Capture the cell that displays the provided text and extract its (X, Y) central coordinate. 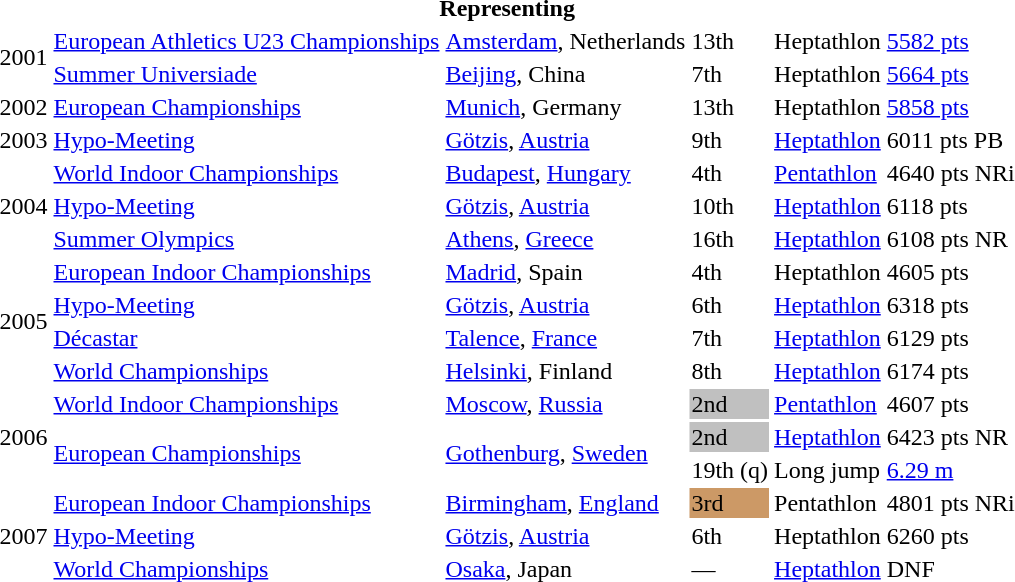
Athens, Greece (566, 239)
Gothenburg, Sweden (566, 454)
Summer Universiade (246, 74)
Talence, France (566, 338)
World Championships (246, 371)
Summer Olympics (246, 239)
10th (730, 206)
Amsterdam, Netherlands (566, 41)
European Athletics U23 Championships (246, 41)
16th (730, 239)
Beijing, China (566, 74)
Birmingham, England (566, 503)
Moscow, Russia (566, 404)
Madrid, Spain (566, 272)
9th (730, 140)
Long jump (828, 470)
19th (q) (730, 470)
Helsinki, Finland (566, 371)
Budapest, Hungary (566, 173)
3rd (730, 503)
8th (730, 371)
Munich, Germany (566, 107)
Décastar (246, 338)
